Return (x, y) of the center of cell containing provided text 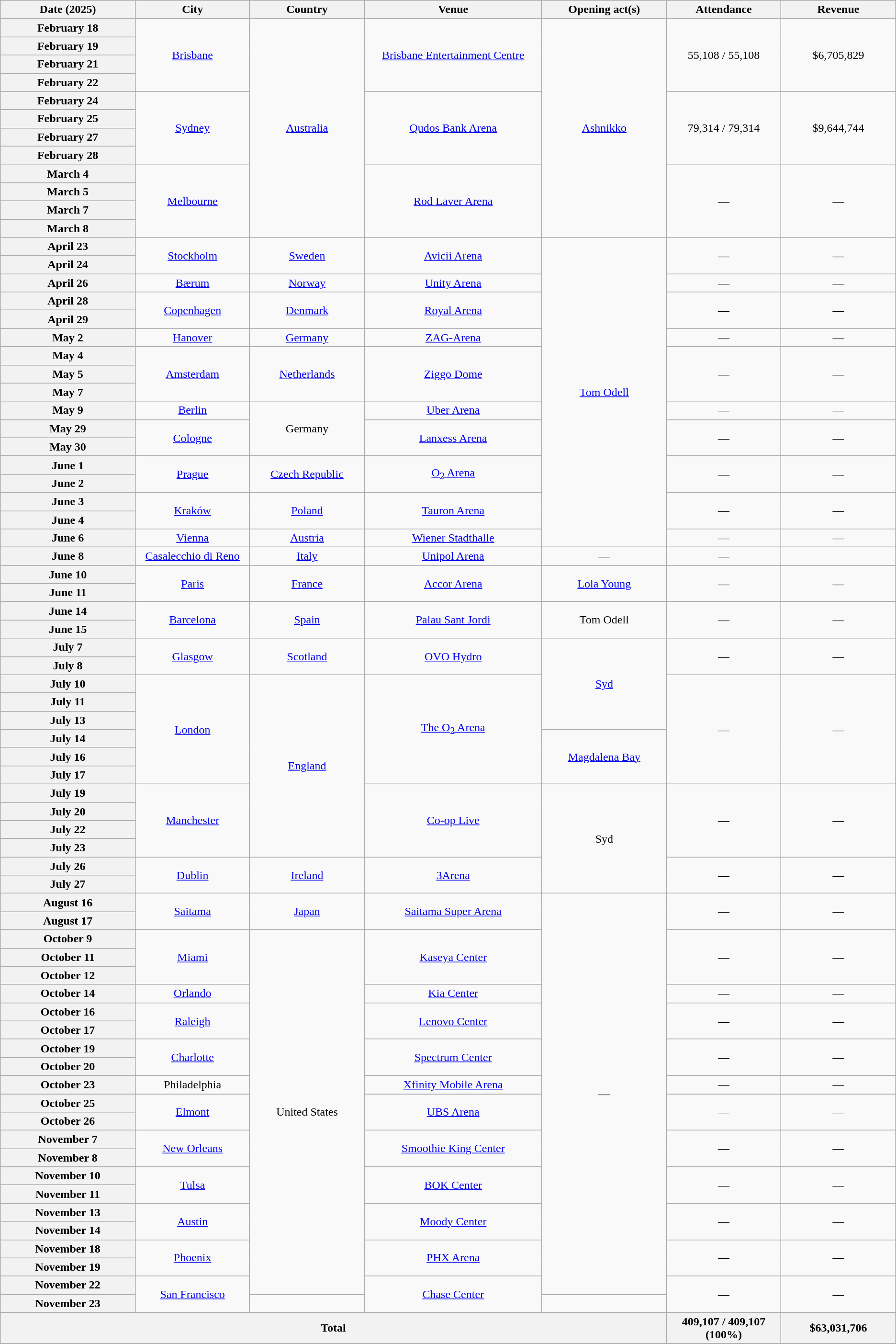
July 19 (68, 793)
Attendance (724, 10)
May 2 (68, 338)
Prague (192, 474)
June 11 (68, 593)
Orlando (192, 994)
June 1 (68, 465)
Casalecchio di Reno (192, 556)
October 19 (68, 1048)
$63,031,706 (839, 1328)
Co-op Live (453, 820)
February 28 (68, 155)
April 28 (68, 301)
May 30 (68, 447)
February 27 (68, 137)
Accor Arena (453, 584)
June 8 (68, 556)
Unipol Arena (453, 556)
July 13 (68, 720)
June 15 (68, 629)
October 20 (68, 1066)
Lola Young (604, 584)
August 17 (68, 921)
March 7 (68, 210)
November 10 (68, 1176)
April 24 (68, 265)
$6,705,829 (839, 55)
October 12 (68, 975)
July 11 (68, 702)
Hanover (192, 338)
February 25 (68, 119)
February 19 (68, 46)
Wiener Stadthalle (453, 538)
Czech Republic (307, 474)
October 17 (68, 1030)
October 26 (68, 1121)
Royal Arena (453, 310)
Saitama (192, 912)
Austria (307, 538)
April 23 (68, 247)
July 10 (68, 684)
Brisbane (192, 55)
November 14 (68, 1231)
Scotland (307, 656)
October 11 (68, 957)
Barcelona (192, 620)
March 5 (68, 192)
November 23 (68, 1303)
July 8 (68, 666)
Charlotte (192, 1057)
May 4 (68, 356)
March 8 (68, 228)
October 9 (68, 939)
Amsterdam (192, 374)
Brisbane Entertainment Centre (453, 55)
July 23 (68, 848)
City (192, 10)
October 14 (68, 994)
November 11 (68, 1194)
79,314 / 79,314 (724, 128)
Ziggo Dome (453, 374)
April 29 (68, 319)
Melbourne (192, 201)
O2 Arena (453, 474)
Unity Arena (453, 283)
October 23 (68, 1084)
Kaseya Center (453, 957)
Chase Center (453, 1294)
Berlin (192, 410)
July 14 (68, 738)
May 5 (68, 374)
United States (307, 1112)
Revenue (839, 10)
June 10 (68, 575)
Phoenix (192, 1258)
Japan (307, 912)
July 20 (68, 812)
July 17 (68, 775)
Moody Center (453, 1221)
Tulsa (192, 1185)
July 16 (68, 757)
July 7 (68, 647)
Dublin (192, 875)
Qudos Bank Arena (453, 128)
May 29 (68, 429)
Glasgow (192, 656)
Australia (307, 128)
Italy (307, 556)
409,107 / 409,107 (100%) (724, 1328)
London (192, 729)
Uber Arena (453, 410)
Sweden (307, 256)
Kia Center (453, 994)
Denmark (307, 310)
3Arena (453, 875)
Cologne (192, 438)
The O2 Arena (453, 729)
Spectrum Center (453, 1057)
Xfinity Mobile Arena (453, 1084)
February 24 (68, 101)
November 22 (68, 1285)
May 9 (68, 410)
Venue (453, 10)
Magdalena Bay (604, 757)
June 14 (68, 611)
February 18 (68, 28)
March 4 (68, 173)
June 3 (68, 501)
July 22 (68, 830)
Total (334, 1328)
England (307, 766)
Netherlands (307, 374)
Copenhagen (192, 310)
May 7 (68, 392)
Country (307, 10)
55,108 / 55,108 (724, 55)
November 8 (68, 1158)
Ashnikko (604, 128)
February 22 (68, 82)
UBS Arena (453, 1112)
Vienna (192, 538)
Stockholm (192, 256)
Poland (307, 510)
Date (2025) (68, 10)
OVO Hydro (453, 656)
November 19 (68, 1267)
Paris (192, 584)
February 21 (68, 64)
Raleigh (192, 1021)
Lanxess Arena (453, 438)
Palau Sant Jordi (453, 620)
June 6 (68, 538)
Austin (192, 1221)
Ireland (307, 875)
Elmont (192, 1112)
November 13 (68, 1212)
October 25 (68, 1103)
Bærum (192, 283)
Tauron Arena (453, 510)
November 7 (68, 1140)
Kraków (192, 510)
August 16 (68, 903)
June 4 (68, 520)
$9,644,744 (839, 128)
Spain (307, 620)
Norway (307, 283)
October 16 (68, 1012)
BOK Center (453, 1185)
Saitama Super Arena (453, 912)
Rod Laver Arena (453, 201)
Sydney (192, 128)
Manchester (192, 820)
Smoothie King Center (453, 1149)
June 2 (68, 483)
PHX Arena (453, 1258)
Philadelphia (192, 1084)
Opening act(s) (604, 10)
San Francisco (192, 1294)
France (307, 584)
April 26 (68, 283)
Avicii Arena (453, 256)
ZAG-Arena (453, 338)
July 27 (68, 884)
Miami (192, 957)
July 26 (68, 866)
New Orleans (192, 1149)
November 18 (68, 1249)
Lenovo Center (453, 1021)
